Return (x, y) of the center of cell containing provided text 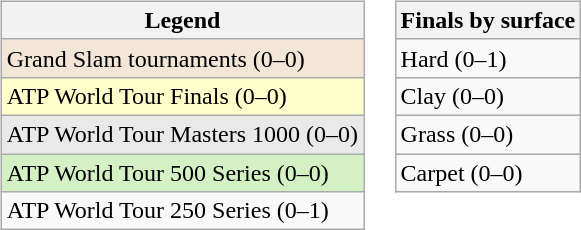
ATP World Tour Finals (0–0) (182, 96)
ATP World Tour 250 Series (0–1) (182, 211)
Grass (0–0) (488, 134)
Hard (0–1) (488, 58)
Finals by surface (488, 20)
Clay (0–0) (488, 96)
ATP World Tour 500 Series (0–0) (182, 173)
Grand Slam tournaments (0–0) (182, 58)
Carpet (0–0) (488, 173)
ATP World Tour Masters 1000 (0–0) (182, 134)
Legend (182, 20)
